Search for the cell housing the specified text and yield its [x, y] center coordinate. 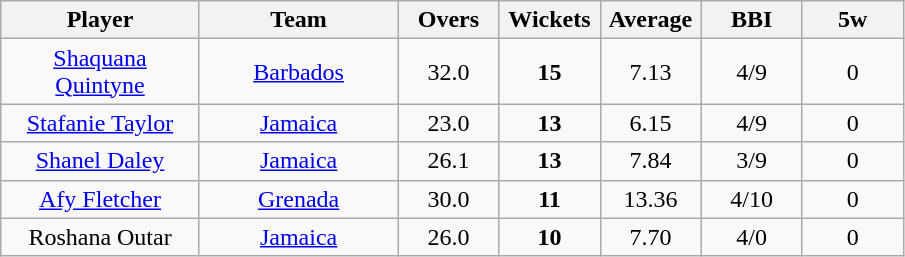
7.84 [650, 161]
26.0 [448, 237]
Roshana Outar [100, 237]
11 [550, 199]
7.70 [650, 237]
Player [100, 20]
4/10 [752, 199]
Grenada [298, 199]
3/9 [752, 161]
13.36 [650, 199]
10 [550, 237]
Stafanie Taylor [100, 123]
15 [550, 72]
30.0 [448, 199]
26.1 [448, 161]
Barbados [298, 72]
23.0 [448, 123]
Overs [448, 20]
32.0 [448, 72]
7.13 [650, 72]
Average [650, 20]
4/0 [752, 237]
5w [852, 20]
Shanel Daley [100, 161]
BBI [752, 20]
Wickets [550, 20]
Team [298, 20]
Shaquana Quintyne [100, 72]
Afy Fletcher [100, 199]
6.15 [650, 123]
